Scan for the cell matching the given text and deliver its [X, Y] coordinate at center. 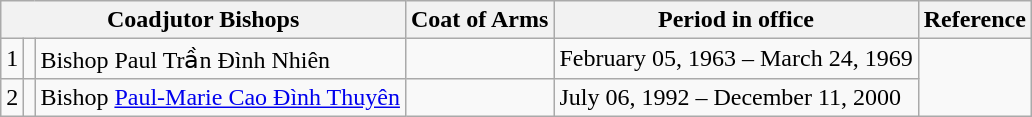
Coat of Arms [479, 20]
Period in office [736, 20]
July 06, 1992 – December 11, 2000 [736, 97]
Coadjutor Bishops [204, 20]
1 [12, 59]
Reference [974, 20]
Bishop Paul Trần Ðình Nhiên [220, 59]
2 [12, 97]
February 05, 1963 – March 24, 1969 [736, 59]
Bishop Paul-Marie Cao Ðình Thuyên [220, 97]
